Pinpoint the cell where the given text exists, returning its [x, y] midpoint coordinate. 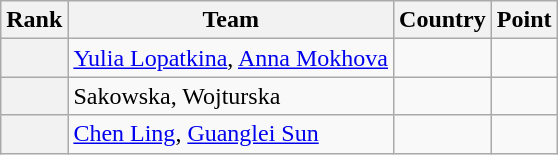
Team [231, 20]
Country [443, 20]
Rank [34, 20]
Yulia Lopatkina, Anna Mokhova [231, 58]
Sakowska, Wojturska [231, 96]
Point [524, 20]
Chen Ling, Guanglei Sun [231, 134]
